For the text-containing cell, return its midpoint in (X, Y) coordinate format. 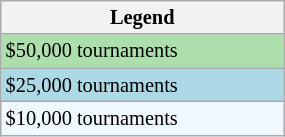
$50,000 tournaments (142, 51)
Legend (142, 17)
$25,000 tournaments (142, 85)
$10,000 tournaments (142, 118)
